Output the [X, Y] coordinate of the center of the cell containing the given text.  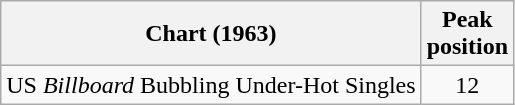
12 [467, 85]
Peakposition [467, 34]
Chart (1963) [211, 34]
US Billboard Bubbling Under-Hot Singles [211, 85]
